Capture the cell that displays the provided text and extract its [X, Y] central coordinate. 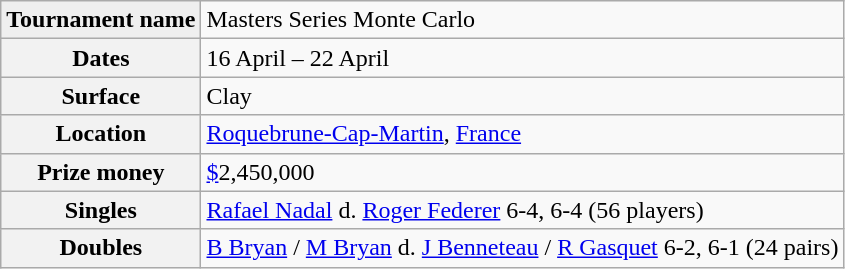
Location [101, 134]
Prize money [101, 172]
Rafael Nadal d. Roger Federer 6-4, 6-4 (56 players) [522, 210]
B Bryan / M Bryan d. J Benneteau / R Gasquet 6-2, 6-1 (24 pairs) [522, 248]
Doubles [101, 248]
Dates [101, 58]
Surface [101, 96]
Roquebrune-Cap-Martin, France [522, 134]
Masters Series Monte Carlo [522, 20]
Tournament name [101, 20]
16 April – 22 April [522, 58]
$2,450,000 [522, 172]
Singles [101, 210]
Clay [522, 96]
